For the text-containing cell, return its midpoint in [x, y] coordinate format. 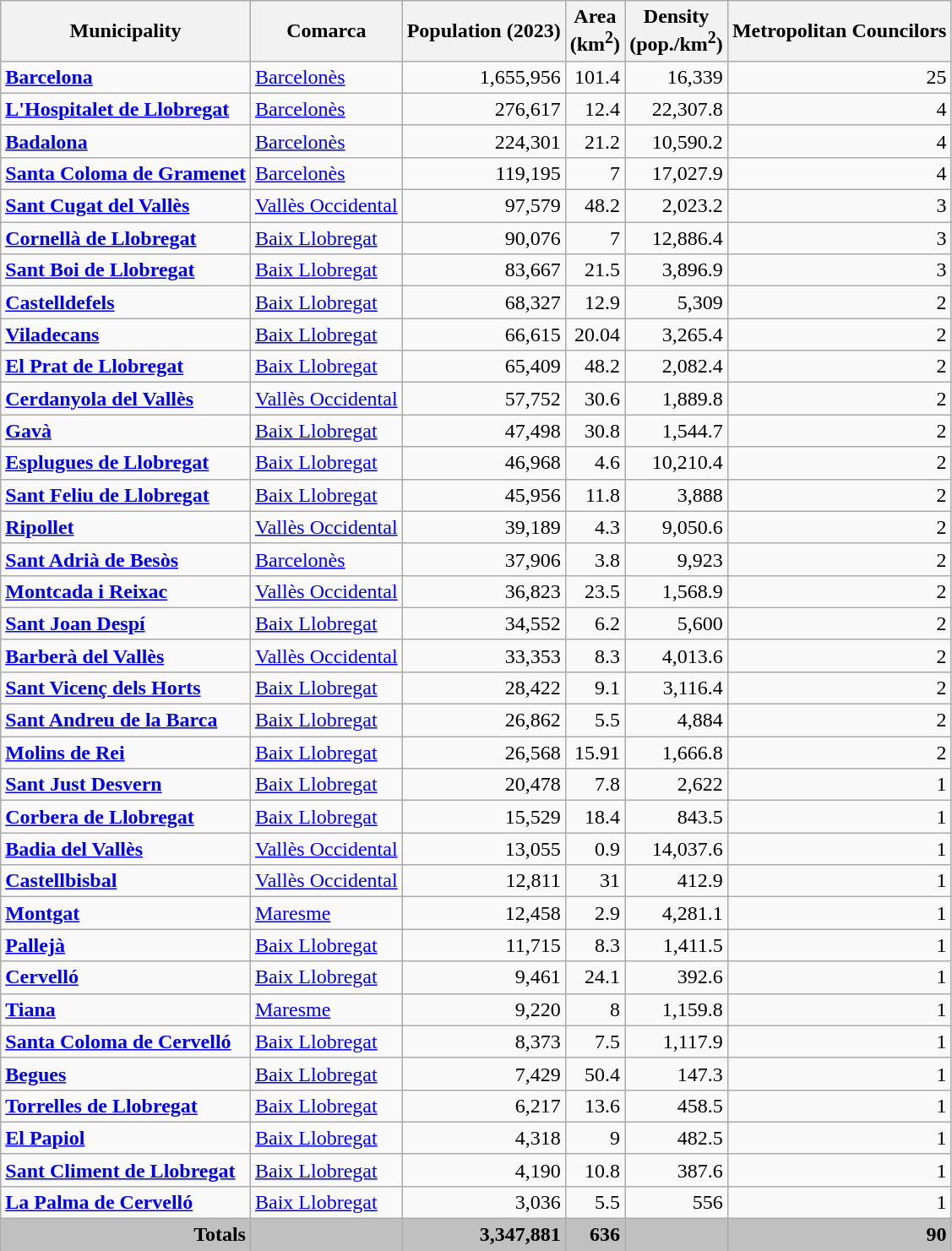
26,568 [483, 753]
10,210.4 [677, 463]
Sant Joan Despí [126, 623]
Sant Feliu de Llobregat [126, 495]
90,076 [483, 238]
4,281.1 [677, 913]
68,327 [483, 302]
8 [595, 1009]
21.5 [595, 270]
8,373 [483, 1042]
0.9 [595, 849]
3,265.4 [677, 335]
10,590.2 [677, 141]
Badalona [126, 141]
276,617 [483, 109]
1,568.9 [677, 591]
16,339 [677, 77]
1,411.5 [677, 945]
6.2 [595, 623]
Metropolitan Councilors [840, 31]
12,886.4 [677, 238]
Sant Boi de Llobregat [126, 270]
Comarca [326, 31]
1,159.8 [677, 1009]
4,884 [677, 721]
147.3 [677, 1074]
30.6 [595, 399]
20,478 [483, 785]
Municipality [126, 31]
2,622 [677, 785]
10.8 [595, 1170]
3,036 [483, 1202]
30.8 [595, 431]
26,862 [483, 721]
1,889.8 [677, 399]
556 [677, 1202]
2,023.2 [677, 206]
18.4 [595, 817]
90 [840, 1235]
5,309 [677, 302]
Sant Adrià de Besòs [126, 559]
Sant Climent de Llobregat [126, 1170]
636 [595, 1235]
11.8 [595, 495]
9,050.6 [677, 527]
Sant Just Desvern [126, 785]
34,552 [483, 623]
4,013.6 [677, 655]
7.8 [595, 785]
22,307.8 [677, 109]
23.5 [595, 591]
15.91 [595, 753]
9,220 [483, 1009]
458.5 [677, 1106]
17,027.9 [677, 173]
Sant Vicenç dels Horts [126, 688]
843.5 [677, 817]
El Prat de Llobregat [126, 367]
13,055 [483, 849]
Gavà [126, 431]
Torrelles de Llobregat [126, 1106]
46,968 [483, 463]
12.9 [595, 302]
9,923 [677, 559]
1,655,956 [483, 77]
28,422 [483, 688]
101.4 [595, 77]
Corbera de Llobregat [126, 817]
Sant Andreu de la Barca [126, 721]
Population (2023) [483, 31]
La Palma de Cervelló [126, 1202]
24.1 [595, 977]
119,195 [483, 173]
13.6 [595, 1106]
Esplugues de Llobregat [126, 463]
Totals [126, 1235]
Barcelona [126, 77]
Ripollet [126, 527]
Santa Coloma de Gramenet [126, 173]
Area(km2) [595, 31]
31 [595, 881]
9,461 [483, 977]
Molins de Rei [126, 753]
14,037.6 [677, 849]
4,318 [483, 1138]
57,752 [483, 399]
Pallejà [126, 945]
Density(pop./km2) [677, 31]
9 [595, 1138]
El Papiol [126, 1138]
65,409 [483, 367]
3,116.4 [677, 688]
L'Hospitalet de Llobregat [126, 109]
Cervelló [126, 977]
9.1 [595, 688]
50.4 [595, 1074]
97,579 [483, 206]
2.9 [595, 913]
Sant Cugat del Vallès [126, 206]
387.6 [677, 1170]
Montgat [126, 913]
36,823 [483, 591]
392.6 [677, 977]
12.4 [595, 109]
412.9 [677, 881]
Santa Coloma de Cervelló [126, 1042]
33,353 [483, 655]
Castellbisbal [126, 881]
4.6 [595, 463]
6,217 [483, 1106]
Barberà del Vallès [126, 655]
3,896.9 [677, 270]
3.8 [595, 559]
Cornellà de Llobregat [126, 238]
Castelldefels [126, 302]
4.3 [595, 527]
12,811 [483, 881]
1,666.8 [677, 753]
37,906 [483, 559]
Cerdanyola del Vallès [126, 399]
482.5 [677, 1138]
21.2 [595, 141]
15,529 [483, 817]
12,458 [483, 913]
2,082.4 [677, 367]
4,190 [483, 1170]
224,301 [483, 141]
25 [840, 77]
39,189 [483, 527]
20.04 [595, 335]
Begues [126, 1074]
1,544.7 [677, 431]
45,956 [483, 495]
83,667 [483, 270]
11,715 [483, 945]
47,498 [483, 431]
Viladecans [126, 335]
Badia del Vallès [126, 849]
Montcada i Reixac [126, 591]
1,117.9 [677, 1042]
3,888 [677, 495]
66,615 [483, 335]
Tiana [126, 1009]
5,600 [677, 623]
7.5 [595, 1042]
7,429 [483, 1074]
3,347,881 [483, 1235]
